Detect which cell encompasses the target text, then output its (X, Y) center coordinate. 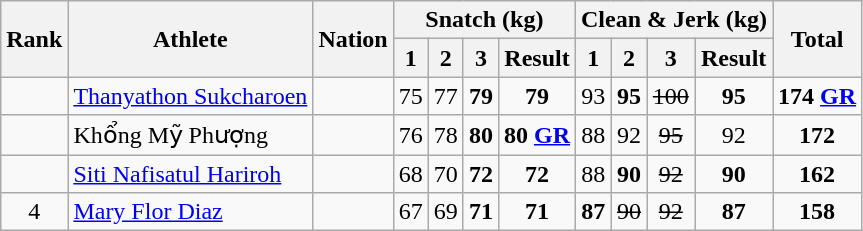
78 (446, 135)
162 (818, 173)
70 (446, 173)
158 (818, 212)
172 (818, 135)
Thanyathon Sukcharoen (190, 96)
75 (410, 96)
Rank (34, 39)
174 GR (818, 96)
68 (410, 173)
76 (410, 135)
4 (34, 212)
Siti Nafisatul Hariroh (190, 173)
Nation (353, 39)
80 GR (536, 135)
Athlete (190, 39)
93 (594, 96)
80 (480, 135)
100 (671, 96)
Total (818, 39)
77 (446, 96)
Khổng Mỹ Phượng (190, 135)
67 (410, 212)
Mary Flor Diaz (190, 212)
69 (446, 212)
Snatch (kg) (484, 20)
Clean & Jerk (kg) (674, 20)
